Output the (X, Y) coordinate of the center of the cell containing the given text.  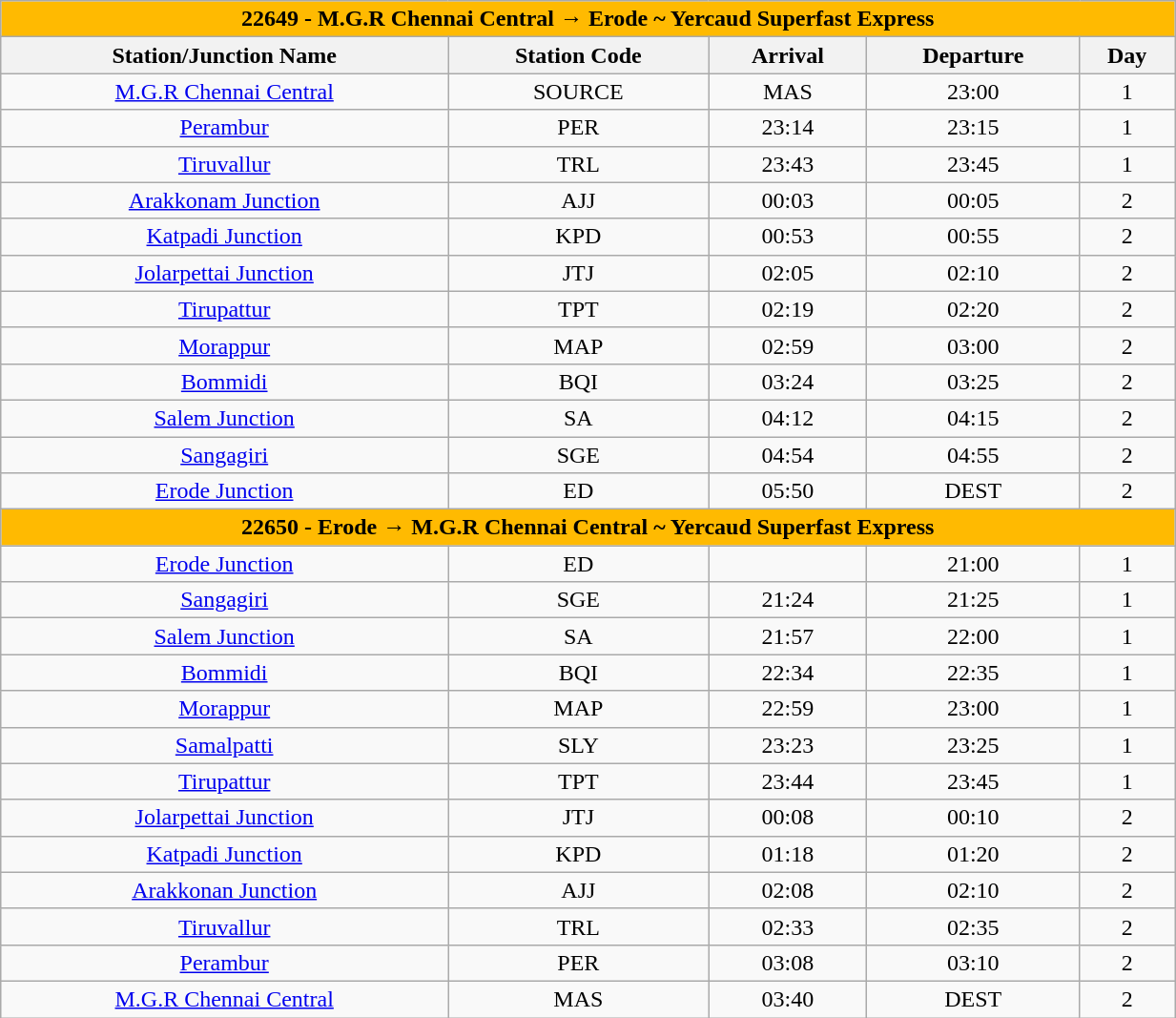
00:03 (788, 200)
23:23 (788, 745)
00:53 (788, 237)
22649 - M.G.R Chennai Central → Erode ~ Yercaud Superfast Express (588, 19)
Station Code (578, 55)
23:25 (973, 745)
00:08 (788, 818)
22:00 (973, 636)
01:18 (788, 854)
Station/Junction Name (225, 55)
02:19 (788, 309)
22:34 (788, 673)
00:05 (973, 200)
22650 - Erode → M.G.R Chennai Central ~ Yercaud Superfast Express (588, 528)
02:20 (973, 309)
22:35 (973, 673)
03:10 (973, 963)
21:25 (973, 600)
23:14 (788, 128)
21:57 (788, 636)
03:40 (788, 999)
21:24 (788, 600)
04:15 (973, 418)
SLY (578, 745)
23:15 (973, 128)
03:24 (788, 382)
SOURCE (578, 92)
02:05 (788, 273)
Arakkonan Junction (225, 890)
Samalpatti (225, 745)
02:35 (973, 926)
04:54 (788, 455)
00:55 (973, 237)
Departure (973, 55)
23:43 (788, 164)
04:12 (788, 418)
23:44 (788, 781)
03:08 (788, 963)
03:00 (973, 345)
Arakkonam Junction (225, 200)
01:20 (973, 854)
21:00 (973, 564)
02:33 (788, 926)
Day (1127, 55)
00:10 (973, 818)
03:25 (973, 382)
22:59 (788, 709)
04:55 (973, 455)
02:59 (788, 345)
05:50 (788, 491)
02:08 (788, 890)
Arrival (788, 55)
